For the text-containing cell, return its midpoint in (x, y) coordinate format. 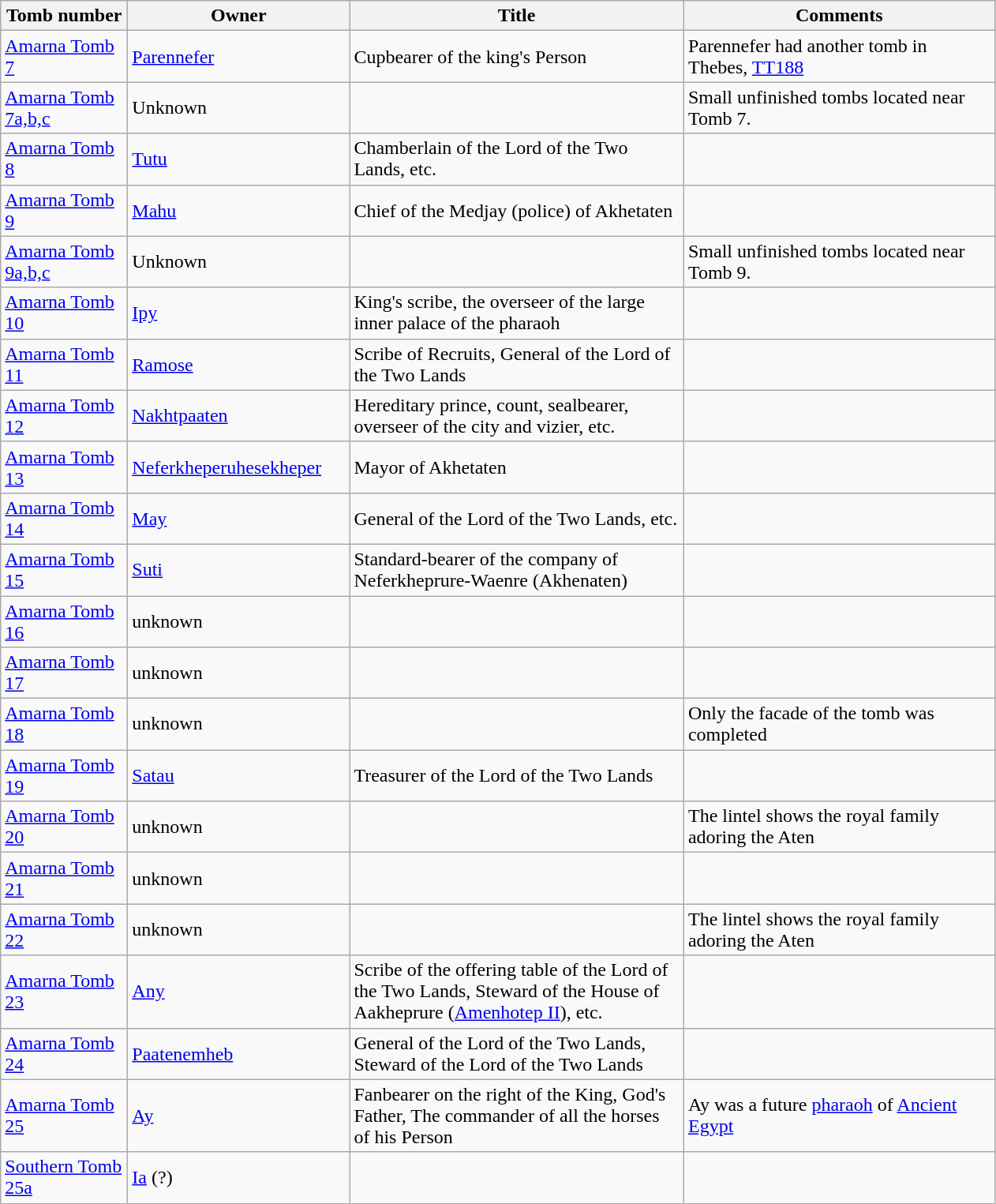
Chamberlain of the Lord of the Two Lands, etc. (517, 159)
Amarna Tomb 16 (65, 621)
Amarna Tomb 12 (65, 415)
Amarna Tomb 9a,b,c (65, 262)
Hereditary prince, count, sealbearer, overseer of the city and vizier, etc. (517, 415)
May (238, 518)
Scribe of the offering table of the Lord of the Two Lands, Steward of the House of Aakheprure (Amenhotep II), etc. (517, 992)
Cupbearer of the king's Person (517, 57)
Parennefer had another tomb in Thebes, TT188 (839, 57)
Neferkheperuhesekheper (238, 467)
Paatenemheb (238, 1053)
Amarna Tomb 21 (65, 878)
Amarna Tomb 18 (65, 725)
Small unfinished tombs located near Tomb 9. (839, 262)
Only the facade of the tomb was completed (839, 725)
Fanbearer on the right of the King, God's Father, The commander of all the horses of his Person (517, 1116)
Amarna Tomb 7 (65, 57)
Ipy (238, 313)
Amarna Tomb 20 (65, 827)
Treasurer of the Lord of the Two Lands (517, 775)
Owner (238, 16)
King's scribe, the overseer of the large inner palace of the pharaoh (517, 313)
Amarna Tomb 24 (65, 1053)
Amarna Tomb 10 (65, 313)
Amarna Tomb 19 (65, 775)
Amarna Tomb 25 (65, 1116)
General of the Lord of the Two Lands, etc. (517, 518)
Any (238, 992)
Comments (839, 16)
General of the Lord of the Two Lands, Steward of the Lord of the Two Lands (517, 1053)
Amarna Tomb 15 (65, 570)
Tutu (238, 159)
Ay was a future pharaoh of Ancient Egypt (839, 1116)
Suti (238, 570)
Amarna Tomb 7a,b,c (65, 107)
Small unfinished tombs located near Tomb 7. (839, 107)
Satau (238, 775)
Standard-bearer of the company of Neferkheprure-Waenre (Akhenaten) (517, 570)
Ay (238, 1116)
Title (517, 16)
Mahu (238, 210)
Southern Tomb 25a (65, 1178)
Tomb number (65, 16)
Nakhtpaaten (238, 415)
Amarna Tomb 23 (65, 992)
Amarna Tomb 8 (65, 159)
Chief of the Medjay (police) of Akhetaten (517, 210)
Amarna Tomb 13 (65, 467)
Ia (?) (238, 1178)
Amarna Tomb 17 (65, 673)
Amarna Tomb 22 (65, 930)
Amarna Tomb 11 (65, 365)
Parennefer (238, 57)
Amarna Tomb 9 (65, 210)
Mayor of Akhetaten (517, 467)
Ramose (238, 365)
Scribe of Recruits, General of the Lord of the Two Lands (517, 365)
Amarna Tomb 14 (65, 518)
